Detect which cell encompasses the target text, then output its (x, y) center coordinate. 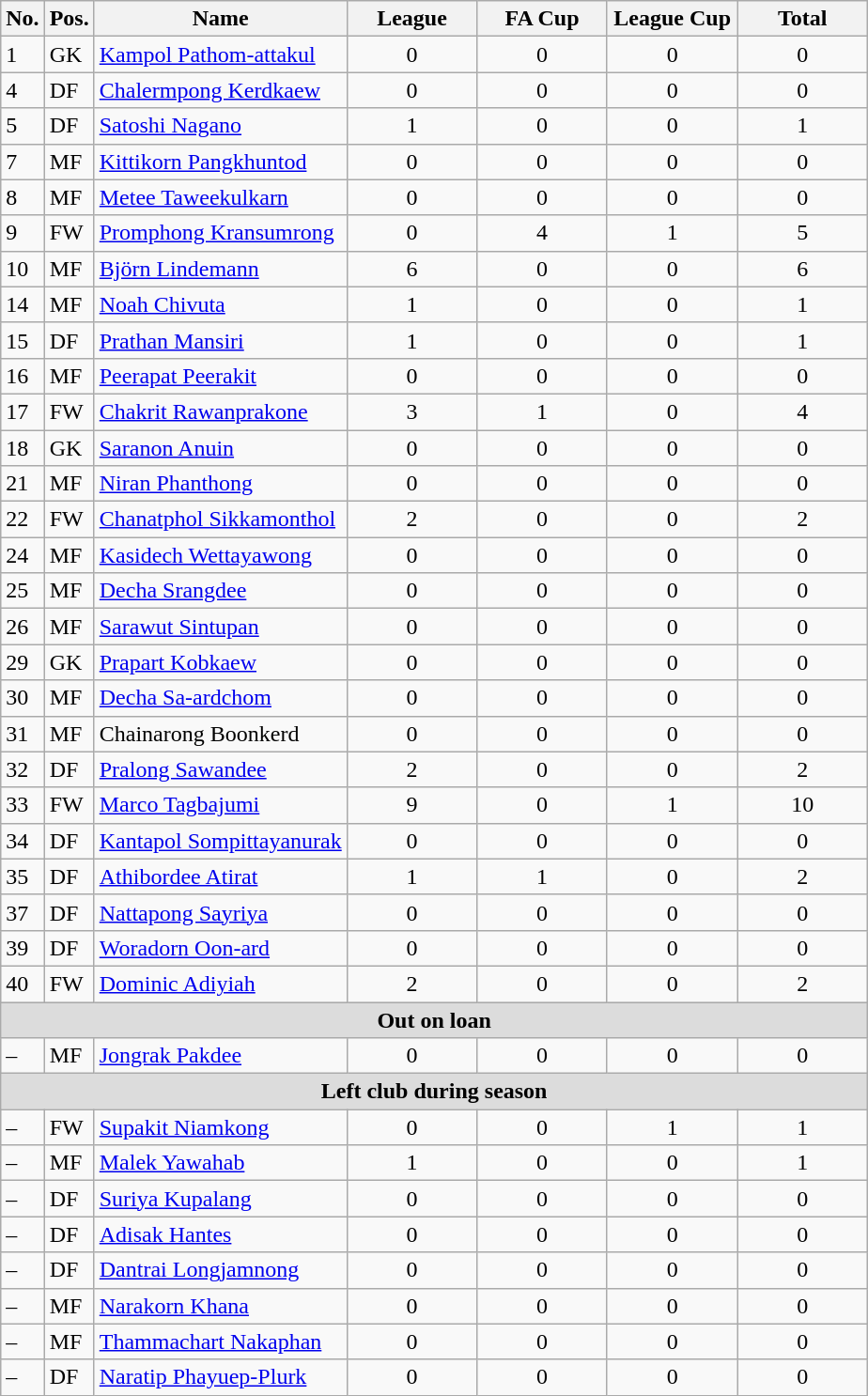
Decha Sa-ardchom (220, 698)
Out on loan (434, 1019)
Name (220, 19)
Chakrit Rawanprakone (220, 411)
Chainarong Boonkerd (220, 734)
17 (23, 411)
Kantapol Sompittayanurak (220, 841)
15 (23, 340)
Naratip Phayuep-Plurk (220, 1377)
3 (411, 411)
14 (23, 304)
22 (23, 520)
Prathan Mansiri (220, 340)
Kittikorn Pangkhuntod (220, 162)
Kampol Pathom-attakul (220, 54)
Chanatphol Sikkamonthol (220, 520)
Woradorn Oon-ard (220, 948)
Thammachart Nakaphan (220, 1342)
Sarawut Sintupan (220, 627)
Björn Lindemann (220, 269)
37 (23, 912)
35 (23, 876)
39 (23, 948)
34 (23, 841)
16 (23, 376)
25 (23, 591)
33 (23, 805)
32 (23, 769)
24 (23, 555)
Chalermpong Kerdkaew (220, 90)
Saranon Anuin (220, 448)
8 (23, 197)
Nattapong Sayriya (220, 912)
Adisak Hantes (220, 1234)
Marco Tagbajumi (220, 805)
Satoshi Nagano (220, 126)
29 (23, 662)
League (411, 19)
No. (23, 19)
Prapart Kobkaew (220, 662)
Left club during season (434, 1092)
Peerapat Peerakit (220, 376)
Dantrai Longjamnong (220, 1270)
Athibordee Atirat (220, 876)
40 (23, 984)
Decha Srangdee (220, 591)
Jongrak Pakdee (220, 1056)
Dominic Adiyiah (220, 984)
Suriya Kupalang (220, 1199)
18 (23, 448)
Total (802, 19)
Narakorn Khana (220, 1306)
Noah Chivuta (220, 304)
26 (23, 627)
21 (23, 484)
31 (23, 734)
Promphong Kransumrong (220, 233)
Malek Yawahab (220, 1163)
FA Cup (543, 19)
Pralong Sawandee (220, 769)
Pos. (70, 19)
League Cup (673, 19)
Supakit Niamkong (220, 1127)
Kasidech Wettayawong (220, 555)
Metee Taweekulkarn (220, 197)
30 (23, 698)
7 (23, 162)
Niran Phanthong (220, 484)
